From the cell containing the given text, extract its center point as (X, Y) coordinate. 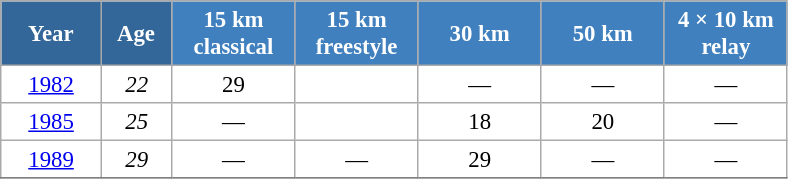
50 km (602, 34)
15 km classical (234, 34)
4 × 10 km relay (726, 34)
Age (136, 34)
22 (136, 85)
15 km freestyle (356, 34)
18 (480, 122)
1989 (52, 160)
20 (602, 122)
25 (136, 122)
Year (52, 34)
1982 (52, 85)
30 km (480, 34)
1985 (52, 122)
